Scan for the cell matching the given text and deliver its (X, Y) coordinate at center. 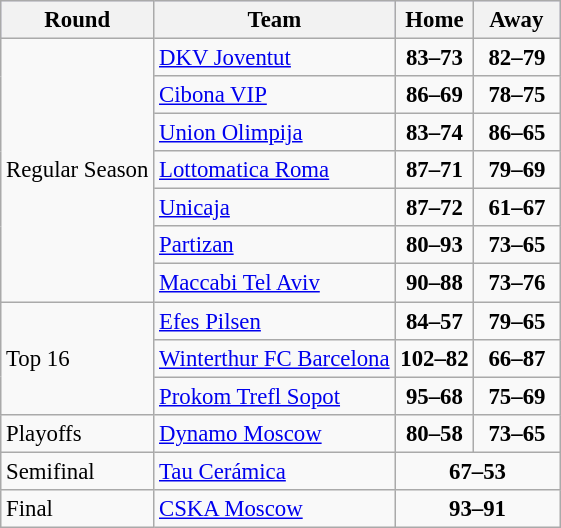
Winterthur FC Barcelona (274, 358)
82–79 (517, 58)
86–65 (517, 133)
DKV Joventut (274, 58)
86–69 (434, 95)
Final (78, 509)
Partizan (274, 245)
Union Olimpija (274, 133)
61–67 (517, 208)
Efes Pilsen (274, 321)
Tau Cerámica (274, 471)
79–65 (517, 321)
Playoffs (78, 433)
Unicaja (274, 208)
93–91 (478, 509)
Round (78, 20)
90–88 (434, 283)
87–71 (434, 170)
Lottomatica Roma (274, 170)
Dynamo Moscow (274, 433)
102–82 (434, 358)
80–58 (434, 433)
78–75 (517, 95)
66–87 (517, 358)
75–69 (517, 396)
Maccabi Tel Aviv (274, 283)
Prokom Trefl Sopot (274, 396)
Away (517, 20)
Regular Season (78, 170)
Team (274, 20)
79–69 (517, 170)
95–68 (434, 396)
Home (434, 20)
84–57 (434, 321)
83–73 (434, 58)
73–76 (517, 283)
80–93 (434, 245)
Top 16 (78, 358)
87–72 (434, 208)
CSKA Moscow (274, 509)
83–74 (434, 133)
67–53 (478, 471)
Cibona VIP (274, 95)
Semifinal (78, 471)
